Identify which cell holds the provided text, then report its [X, Y] central coordinate. 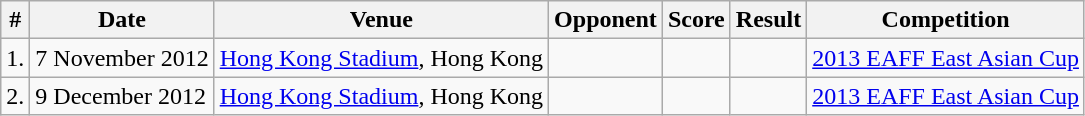
Opponent [606, 20]
# [16, 20]
Score [696, 20]
Date [122, 20]
2. [16, 96]
Venue [381, 20]
7 November 2012 [122, 58]
Competition [946, 20]
Result [768, 20]
9 December 2012 [122, 96]
1. [16, 58]
